Output the (x, y) coordinate of the center of the cell containing the given text.  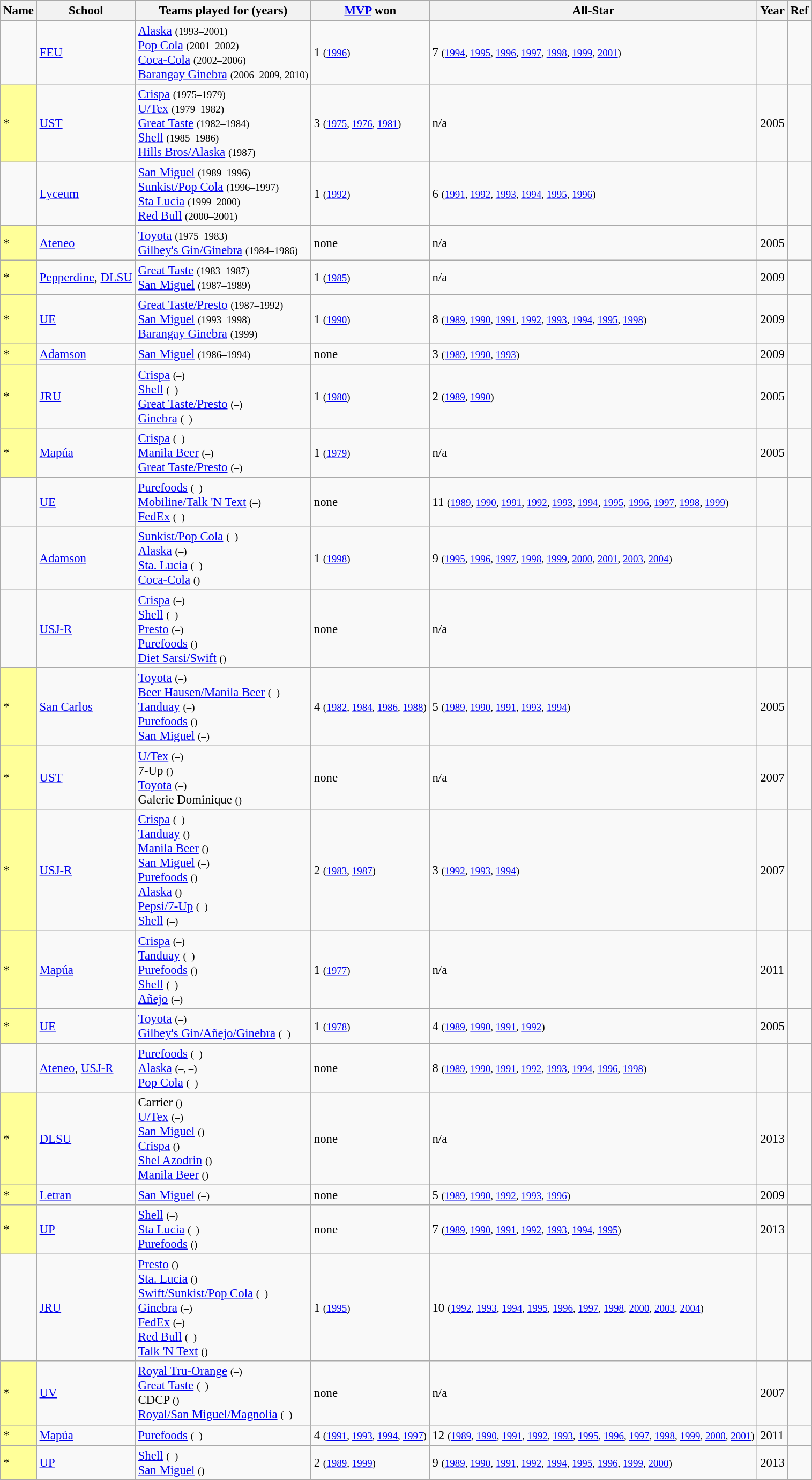
Carrier () U/Tex (–) San Miguel () Crispa () Shel Azodrin () Manila Beer () (223, 1139)
Crispa (–) Shell (–) Presto (–) Purefoods () Diet Sarsi/Swift () (223, 629)
4 (1989, 1990, 1991, 1992) (593, 1026)
7 (1994, 1995, 1996, 1997, 1998, 1999, 2001) (593, 53)
Teams played for (years) (223, 11)
Name (19, 11)
Great Taste/Presto (1987–1992) San Miguel (1993–1998) Barangay Ginebra (1999) (223, 319)
Great Taste (1983–1987) San Miguel (1987–1989) (223, 278)
San Carlos (86, 707)
10 (1992, 1993, 1994, 1995, 1996, 1997, 1998, 2000, 2003, 2004) (593, 1308)
2 (1989, 1990) (593, 397)
Pepperdine, DLSU (86, 278)
2 (1983, 1987) (370, 871)
Ateneo (86, 243)
1 (1995) (370, 1308)
5 (1989, 1990, 1992, 1993, 1996) (593, 1195)
Crispa (–) Tanduay (–) Purefoods () Shell (–) Añejo (–) (223, 970)
4 (1982, 1984, 1986, 1988) (370, 707)
UV (86, 1394)
Crispa (–) Shell (–) Great Taste/Presto (–) Ginebra (–) (223, 397)
Ateneo, USJ-R (86, 1068)
11 (1989, 1990, 1991, 1992, 1993, 1994, 1995, 1996, 1997, 1998, 1999) (593, 502)
San Miguel (–) (223, 1195)
Alaska (1993–2001) Pop Cola (2001–2002) Coca-Cola (2002–2006) Barangay Ginebra (2006–2009, 2010) (223, 53)
School (86, 11)
Toyota (–) Gilbey's Gin/Añejo/Ginebra (–) (223, 1026)
Year (772, 11)
Purefoods (–) (223, 1435)
All-Star (593, 11)
Toyota (–) Beer Hausen/Manila Beer (–) Tanduay (–) Purefoods () San Miguel (–) (223, 707)
Presto () Sta. Lucia () Swift/Sunkist/Pop Cola (–) Ginebra (–) FedEx (–) Red Bull (–) Talk 'N Text () (223, 1308)
1 (1977) (370, 970)
1 (1990) (370, 319)
MVP won (370, 11)
5 (1989, 1990, 1991, 1993, 1994) (593, 707)
1 (1985) (370, 278)
1 (1978) (370, 1026)
3 (1989, 1990, 1993) (593, 354)
8 (1989, 1990, 1991, 1992, 1993, 1994, 1995, 1998) (593, 319)
3 (1975, 1976, 1981) (370, 123)
Letran (86, 1195)
Toyota (1975–1983) Gilbey's Gin/Ginebra (1984–1986) (223, 243)
Sunkist/Pop Cola (–) Alaska (–) Sta. Lucia (–) Coca-Cola () (223, 557)
Purefoods (–) Mobiline/Talk 'N Text (–) FedEx (–) (223, 502)
Ref (800, 11)
1 (1992) (370, 194)
4 (1991, 1993, 1994, 1997) (370, 1435)
Crispa (1975–1979) U/Tex (1979–1982) Great Taste (1982–1984) Shell (1985–1986) Hills Bros/Alaska (1987) (223, 123)
Royal Tru-Orange (–) Great Taste (–) CDCP () Royal/San Miguel/Magnolia (–) (223, 1394)
Crispa (–) Tanduay () Manila Beer () San Miguel (–) Purefoods () Alaska () Pepsi/7-Up (–) Shell (–) (223, 871)
9 (1995, 1996, 1997, 1998, 1999, 2000, 2001, 2003, 2004) (593, 557)
12 (1989, 1990, 1991, 1992, 1993, 1995, 1996, 1997, 1998, 1999, 2000, 2001) (593, 1435)
7 (1989, 1990, 1991, 1992, 1993, 1994, 1995) (593, 1230)
3 (1992, 1993, 1994) (593, 871)
1 (1996) (370, 53)
8 (1989, 1990, 1991, 1992, 1993, 1994, 1996, 1998) (593, 1068)
1 (1979) (370, 452)
San Miguel (1989–1996) Sunkist/Pop Cola (1996–1997) Sta Lucia (1999–2000) Red Bull (2000–2001) (223, 194)
San Miguel (1986–1994) (223, 354)
Purefoods (–) Alaska (–, –) Pop Cola (–) (223, 1068)
2 (1989, 1999) (370, 1462)
1 (1998) (370, 557)
Crispa (–) Manila Beer (–) Great Taste/Presto (–) (223, 452)
DLSU (86, 1139)
Lyceum (86, 194)
U/Tex (–) 7-Up () Toyota (–) Galerie Dominique () (223, 777)
Shell (–) San Miguel () (223, 1462)
6 (1991, 1992, 1993, 1994, 1995, 1996) (593, 194)
FEU (86, 53)
9 (1989, 1990, 1991, 1992, 1994, 1995, 1996, 1999, 2000) (593, 1462)
1 (1980) (370, 397)
Shell (–) Sta Lucia (–) Purefoods () (223, 1230)
